Return (X, Y) of the center of cell containing provided text 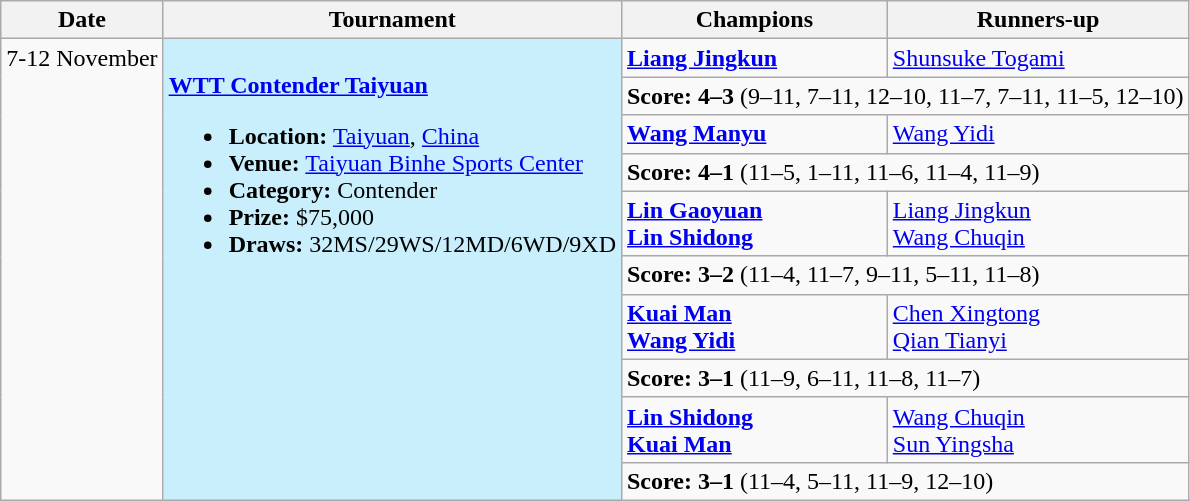
Lin Gaoyuan Lin Shidong (754, 224)
Tournament (392, 20)
Kuai Man Wang Yidi (754, 326)
Score: 3–1 (11–9, 6–11, 11–8, 11–7) (904, 378)
Wang Yidi (1038, 134)
Score: 3–2 (11–4, 11–7, 9–11, 5–11, 11–8) (904, 275)
Score: 3–1 (11–4, 5–11, 11–9, 12–10) (904, 481)
Shunsuke Togami (1038, 58)
Liang Jingkun (754, 58)
Score: 4–1 (11–5, 1–11, 11–6, 11–4, 11–9) (904, 172)
Liang Jingkun Wang Chuqin (1038, 224)
Score: 4–3 (9–11, 7–11, 12–10, 11–7, 7–11, 11–5, 12–10) (904, 96)
Lin Shidong Kuai Man (754, 430)
Wang Chuqin Sun Yingsha (1038, 430)
WTT Contender TaiyuanLocation: Taiyuan, ChinaVenue: Taiyuan Binhe Sports CenterCategory: ContenderPrize: $75,000Draws: 32MS/29WS/12MD/6WD/9XD (392, 270)
7-12 November (82, 270)
Date (82, 20)
Champions (754, 20)
Chen Xingtong Qian Tianyi (1038, 326)
Runners-up (1038, 20)
Wang Manyu (754, 134)
